Extract the [X, Y] coordinate from the center of the cell holding the provided text.  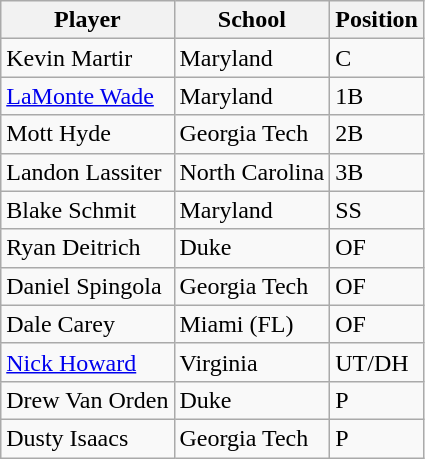
LaMonte Wade [88, 96]
1B [377, 96]
Mott Hyde [88, 134]
Drew Van Orden [88, 400]
C [377, 58]
Dusty Isaacs [88, 438]
Ryan Deitrich [88, 248]
SS [377, 210]
Player [88, 20]
Nick Howard [88, 362]
Dale Carey [88, 324]
Position [377, 20]
Kevin Martir [88, 58]
School [252, 20]
Virginia [252, 362]
3B [377, 172]
Daniel Spingola [88, 286]
North Carolina [252, 172]
UT/DH [377, 362]
Blake Schmit [88, 210]
2B [377, 134]
Miami (FL) [252, 324]
Landon Lassiter [88, 172]
